Extract the [x, y] coordinate from the center of the cell holding the provided text.  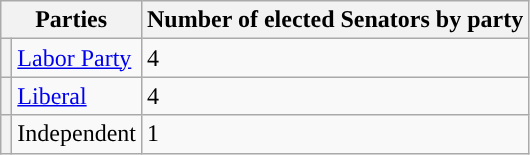
Liberal [77, 96]
Labor Party [77, 58]
Number of elected Senators by party [334, 20]
1 [334, 134]
Parties [72, 20]
Independent [77, 134]
